Find where the given text appears and provide that cell's center as (x, y) coordinate. 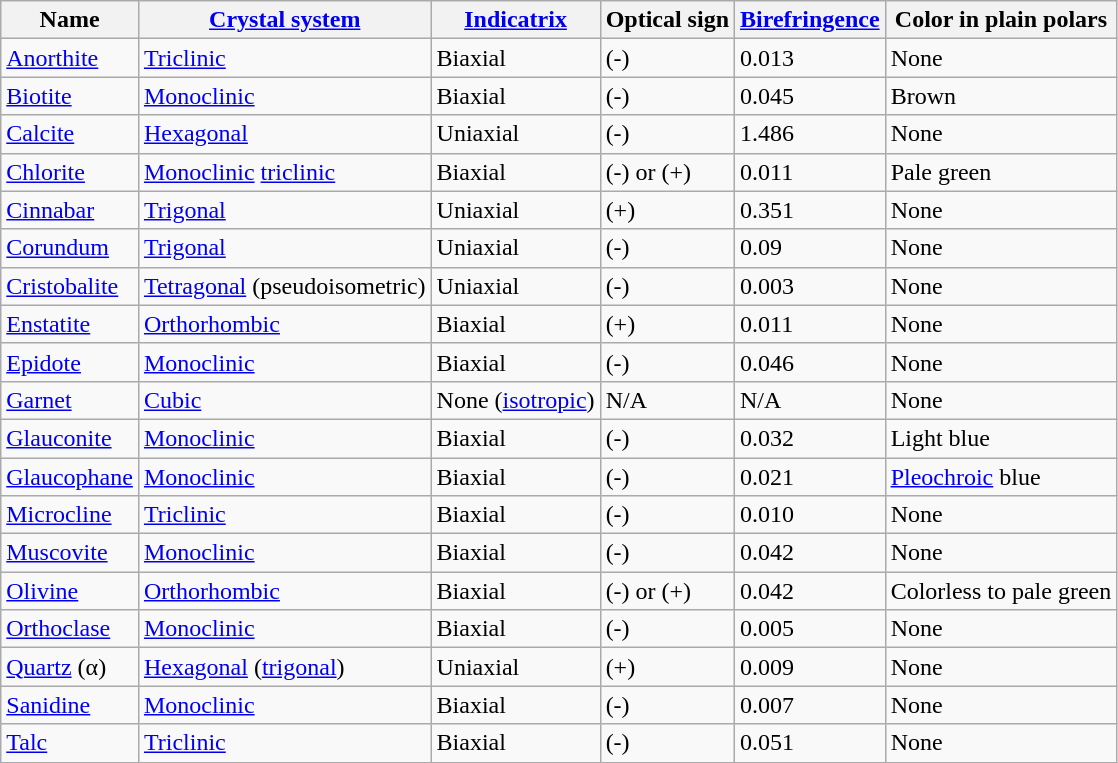
0.051 (810, 743)
Cubic (284, 400)
Light blue (1001, 438)
1.486 (810, 134)
Crystal system (284, 20)
Hexagonal (trigonal) (284, 667)
Optical sign (667, 20)
Pale green (1001, 172)
Brown (1001, 96)
0.09 (810, 248)
None (isotropic) (516, 400)
0.003 (810, 286)
Enstatite (70, 324)
Calcite (70, 134)
Name (70, 20)
Chlorite (70, 172)
Pleochroic blue (1001, 477)
Cristobalite (70, 286)
Glaucophane (70, 477)
0.032 (810, 438)
0.021 (810, 477)
Muscovite (70, 553)
Anorthite (70, 58)
Color in plain polars (1001, 20)
Garnet (70, 400)
0.007 (810, 705)
Microcline (70, 515)
0.013 (810, 58)
Colorless to pale green (1001, 591)
0.046 (810, 362)
Birefringence (810, 20)
Olivine (70, 591)
0.005 (810, 629)
Orthoclase (70, 629)
Tetragonal (pseudoisometric) (284, 286)
Talc (70, 743)
0.010 (810, 515)
Cinnabar (70, 210)
Monoclinic triclinic (284, 172)
Indicatrix (516, 20)
Quartz (α) (70, 667)
Glauconite (70, 438)
0.045 (810, 96)
Epidote (70, 362)
Sanidine (70, 705)
0.009 (810, 667)
Hexagonal (284, 134)
Corundum (70, 248)
Biotite (70, 96)
0.351 (810, 210)
